Extract the [x, y] coordinate from the center of the cell holding the provided text.  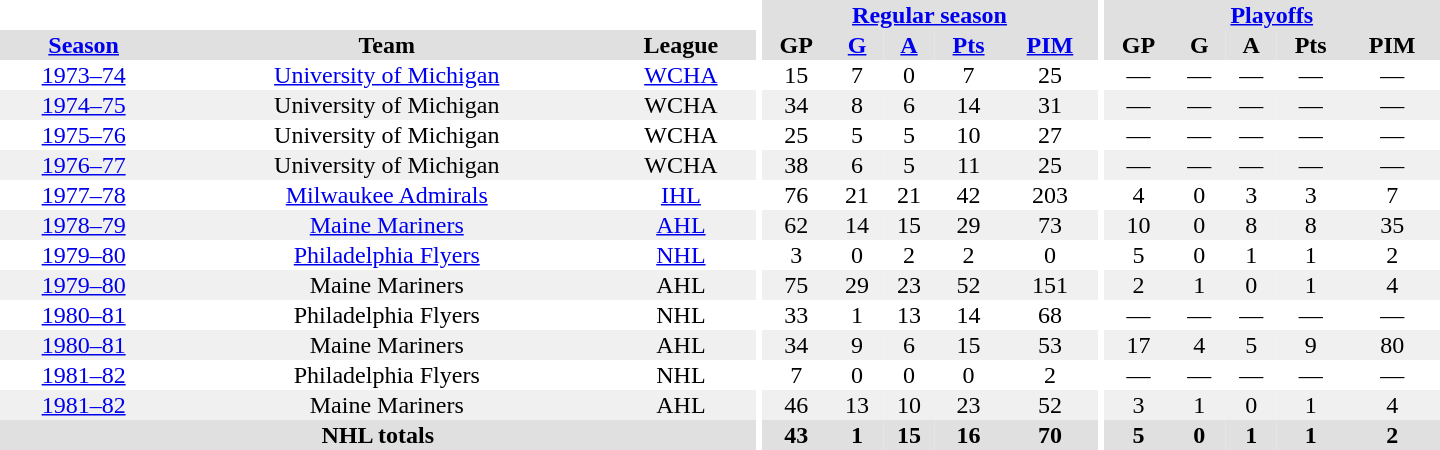
42 [968, 195]
73 [1050, 225]
League [680, 45]
43 [796, 435]
1977–78 [84, 195]
151 [1050, 285]
17 [1138, 345]
IHL [680, 195]
38 [796, 165]
Season [84, 45]
NHL totals [378, 435]
31 [1050, 105]
80 [1392, 345]
1974–75 [84, 105]
1973–74 [84, 75]
53 [1050, 345]
1976–77 [84, 165]
1978–79 [84, 225]
Playoffs [1272, 15]
Team [386, 45]
Milwaukee Admirals [386, 195]
Regular season [929, 15]
11 [968, 165]
35 [1392, 225]
68 [1050, 315]
27 [1050, 135]
203 [1050, 195]
75 [796, 285]
70 [1050, 435]
1975–76 [84, 135]
33 [796, 315]
16 [968, 435]
62 [796, 225]
76 [796, 195]
46 [796, 405]
